Locate the cell with the specified text and output its (X, Y) center coordinate. 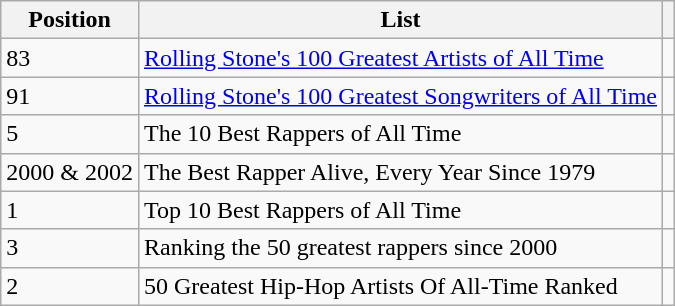
List (400, 20)
Position (70, 20)
2000 & 2002 (70, 172)
5 (70, 134)
50 Greatest Hip-Hop Artists Of All-Time Ranked (400, 286)
Ranking the 50 greatest rappers since 2000 (400, 248)
The 10 Best Rappers of All Time (400, 134)
2 (70, 286)
Rolling Stone's 100 Greatest Songwriters of All Time (400, 96)
Top 10 Best Rappers of All Time (400, 210)
3 (70, 248)
83 (70, 58)
Rolling Stone's 100 Greatest Artists of All Time (400, 58)
91 (70, 96)
1 (70, 210)
The Best Rapper Alive, Every Year Since 1979 (400, 172)
